Detect which cell encompasses the target text, then output its (X, Y) center coordinate. 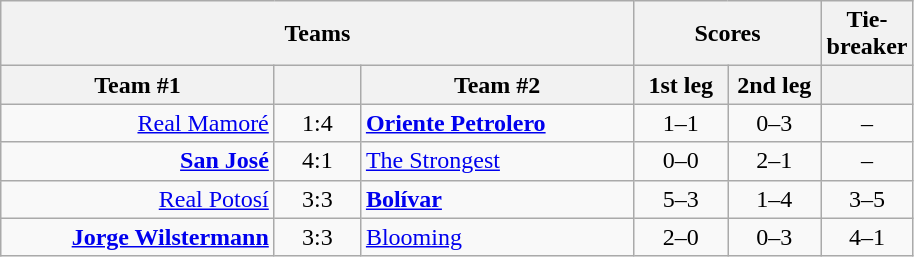
Real Mamoré (138, 123)
Team #1 (138, 85)
Scores (728, 34)
2–1 (775, 161)
The Strongest (497, 161)
2–0 (681, 237)
1–1 (681, 123)
San José (138, 161)
Teams (318, 34)
Oriente Petrolero (497, 123)
1–4 (775, 199)
2nd leg (775, 85)
Blooming (497, 237)
1st leg (681, 85)
5–3 (681, 199)
Real Potosí (138, 199)
Bolívar (497, 199)
4–1 (867, 237)
Jorge Wilstermann (138, 237)
Team #2 (497, 85)
4:1 (317, 161)
3–5 (867, 199)
Tie-breaker (867, 34)
1:4 (317, 123)
0–0 (681, 161)
